Provide the (X, Y) coordinate of the cell's center where the given text is located.  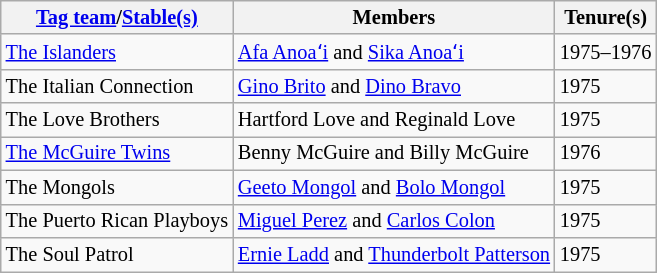
Geeto Mongol and Bolo Mongol (394, 187)
The Puerto Rican Playboys (117, 221)
Gino Brito and Dino Bravo (394, 86)
The Mongols (117, 187)
The Islanders (117, 52)
1975–1976 (606, 52)
The Soul Patrol (117, 254)
Miguel Perez and Carlos Colon (394, 221)
1976 (606, 153)
Benny McGuire and Billy McGuire (394, 153)
Ernie Ladd and Thunderbolt Patterson (394, 254)
The McGuire Twins (117, 153)
The Italian Connection (117, 86)
Tenure(s) (606, 17)
Tag team/Stable(s) (117, 17)
The Love Brothers (117, 120)
Afa Anoaʻi and Sika Anoaʻi (394, 52)
Hartford Love and Reginald Love (394, 120)
Members (394, 17)
